For the text-containing cell, return its midpoint in (X, Y) coordinate format. 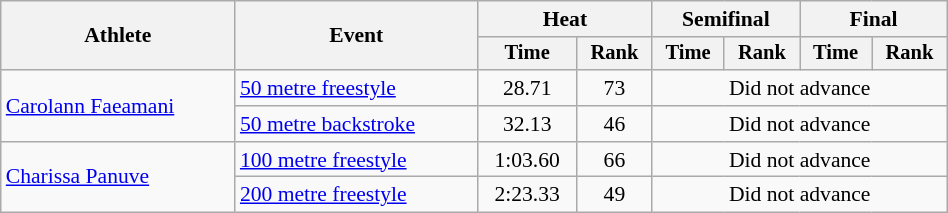
Charissa Panuve (118, 178)
100 metre freestyle (356, 160)
Final (874, 19)
Event (356, 36)
Semifinal (726, 19)
28.71 (528, 88)
50 metre backstroke (356, 124)
66 (614, 160)
Athlete (118, 36)
46 (614, 124)
1:03.60 (528, 160)
73 (614, 88)
Carolann Faeamani (118, 106)
200 metre freestyle (356, 195)
32.13 (528, 124)
49 (614, 195)
2:23.33 (528, 195)
50 metre freestyle (356, 88)
Heat (565, 19)
